Pinpoint the cell where the given text exists, returning its [X, Y] midpoint coordinate. 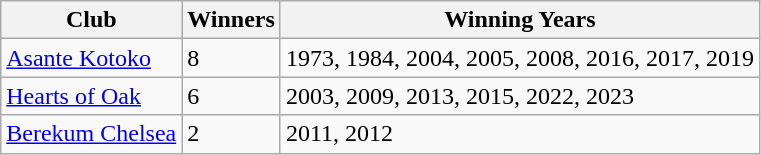
2 [232, 134]
Winners [232, 20]
Winning Years [520, 20]
2011, 2012 [520, 134]
8 [232, 58]
Berekum Chelsea [92, 134]
Asante Kotoko [92, 58]
Hearts of Oak [92, 96]
6 [232, 96]
1973, 1984, 2004, 2005, 2008, 2016, 2017, 2019 [520, 58]
2003, 2009, 2013, 2015, 2022, 2023 [520, 96]
Club [92, 20]
